Scan for the cell matching the given text and deliver its [X, Y] coordinate at center. 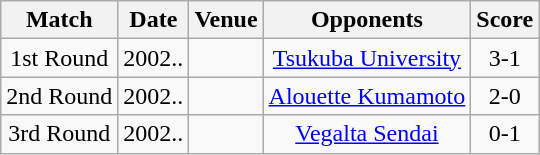
3rd Round [60, 134]
2nd Round [60, 96]
Opponents [367, 20]
2-0 [505, 96]
Venue [226, 20]
0-1 [505, 134]
Date [154, 20]
Match [60, 20]
3-1 [505, 58]
1st Round [60, 58]
Alouette Kumamoto [367, 96]
Score [505, 20]
Vegalta Sendai [367, 134]
Tsukuba University [367, 58]
